For the text-containing cell, return its midpoint in [x, y] coordinate format. 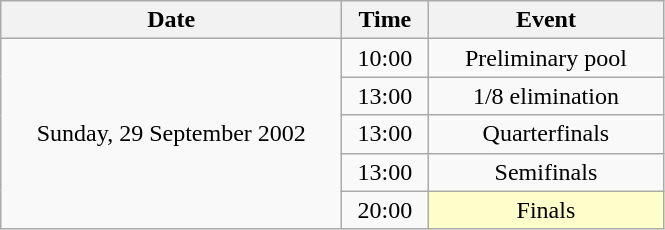
Preliminary pool [546, 58]
10:00 [385, 58]
Date [172, 20]
Sunday, 29 September 2002 [172, 134]
Quarterfinals [546, 134]
Finals [546, 210]
20:00 [385, 210]
1/8 elimination [546, 96]
Event [546, 20]
Time [385, 20]
Semifinals [546, 172]
